Provide the [X, Y] coordinate of the cell's center where the given text is located.  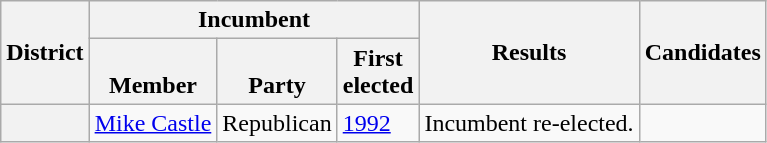
Incumbent re-elected. [529, 123]
Incumbent [254, 20]
Results [529, 52]
Mike Castle [153, 123]
Candidates [702, 52]
Member [153, 72]
District [45, 52]
Party [277, 72]
Firstelected [378, 72]
1992 [378, 123]
Republican [277, 123]
